Find where the given text appears and provide that cell's center as [x, y] coordinate. 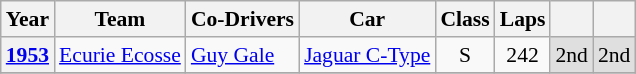
242 [523, 55]
1953 [28, 55]
Laps [523, 19]
Class [464, 19]
Team [120, 19]
S [464, 55]
Guy Gale [242, 55]
Jaguar C-Type [367, 55]
Car [367, 19]
Co-Drivers [242, 19]
Year [28, 19]
Ecurie Ecosse [120, 55]
